Capture the cell that displays the provided text and extract its (x, y) central coordinate. 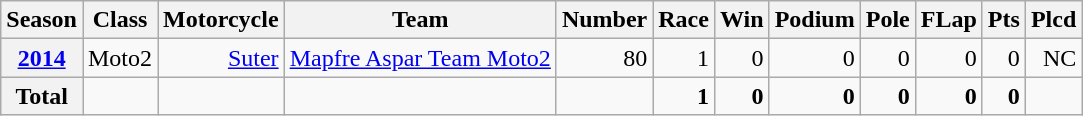
2014 (42, 58)
Moto2 (120, 58)
NC (1053, 58)
Mapfre Aspar Team Moto2 (420, 58)
Class (120, 20)
Number (604, 20)
FLap (948, 20)
Podium (814, 20)
Motorcycle (222, 20)
Win (742, 20)
Pole (888, 20)
Season (42, 20)
80 (604, 58)
Suter (222, 58)
Pts (1004, 20)
Team (420, 20)
Plcd (1053, 20)
Total (42, 96)
Race (684, 20)
